Pinpoint the cell where the given text exists, returning its (x, y) midpoint coordinate. 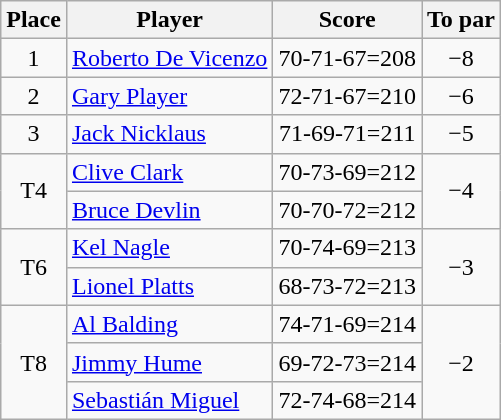
68-73-72=213 (348, 286)
Sebastián Miguel (169, 400)
Player (169, 20)
Roberto De Vicenzo (169, 58)
−2 (462, 362)
Jack Nicklaus (169, 134)
−3 (462, 267)
71-69-71=211 (348, 134)
70-74-69=213 (348, 248)
74-71-69=214 (348, 324)
Score (348, 20)
Place (34, 20)
Gary Player (169, 96)
Jimmy Hume (169, 362)
70-71-67=208 (348, 58)
Clive Clark (169, 172)
Bruce Devlin (169, 210)
−4 (462, 191)
1 (34, 58)
Al Balding (169, 324)
72-74-68=214 (348, 400)
70-73-69=212 (348, 172)
T8 (34, 362)
69-72-73=214 (348, 362)
70-70-72=212 (348, 210)
72-71-67=210 (348, 96)
−8 (462, 58)
Lionel Platts (169, 286)
−6 (462, 96)
T6 (34, 267)
To par (462, 20)
−5 (462, 134)
3 (34, 134)
T4 (34, 191)
Kel Nagle (169, 248)
2 (34, 96)
